Locate the cell with the specified text and output its [x, y] center coordinate. 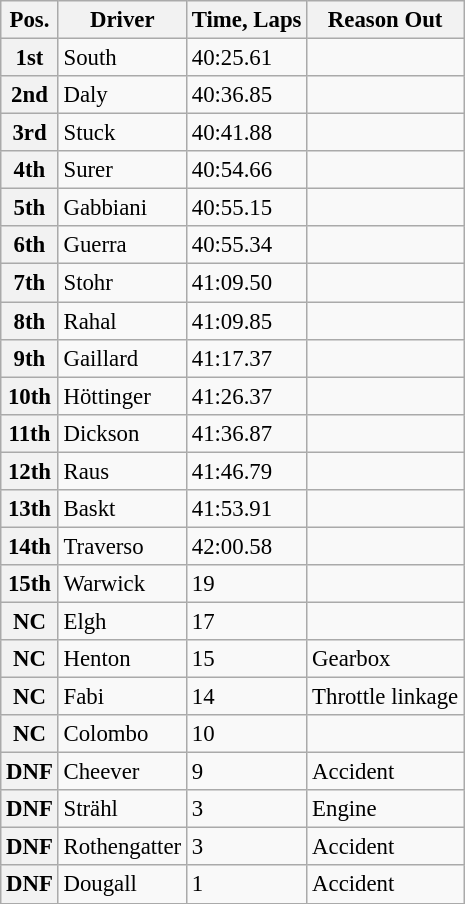
Strähl [122, 809]
Fabi [122, 697]
11th [30, 433]
17 [246, 621]
Surer [122, 170]
40:41.88 [246, 133]
1st [30, 58]
South [122, 58]
40:36.85 [246, 95]
Rahal [122, 321]
Dougall [122, 885]
14 [246, 697]
40:25.61 [246, 58]
41:46.79 [246, 471]
Rothengatter [122, 847]
Traverso [122, 546]
Henton [122, 659]
Guerra [122, 245]
6th [30, 245]
40:54.66 [246, 170]
3rd [30, 133]
Engine [386, 809]
Time, Laps [246, 20]
13th [30, 509]
14th [30, 546]
10th [30, 396]
Dickson [122, 433]
Baskt [122, 509]
Pos. [30, 20]
10 [246, 734]
41:26.37 [246, 396]
15th [30, 584]
8th [30, 321]
Stuck [122, 133]
Warwick [122, 584]
Reason Out [386, 20]
Raus [122, 471]
Throttle linkage [386, 697]
Stohr [122, 283]
41:36.87 [246, 433]
9 [246, 772]
41:53.91 [246, 509]
41:09.50 [246, 283]
Gaillard [122, 358]
40:55.15 [246, 208]
19 [246, 584]
40:55.34 [246, 245]
Gearbox [386, 659]
Driver [122, 20]
42:00.58 [246, 546]
15 [246, 659]
Gabbiani [122, 208]
Cheever [122, 772]
Daly [122, 95]
7th [30, 283]
Höttinger [122, 396]
Colombo [122, 734]
4th [30, 170]
41:09.85 [246, 321]
1 [246, 885]
5th [30, 208]
Elgh [122, 621]
2nd [30, 95]
9th [30, 358]
12th [30, 471]
41:17.37 [246, 358]
